Provide the [X, Y] coordinate of the cell's center where the given text is located.  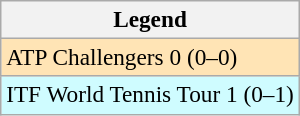
ATP Challengers 0 (0–0) [150, 57]
Legend [150, 19]
ITF World Tennis Tour 1 (0–1) [150, 95]
